Return [x, y] of the center of cell containing provided text 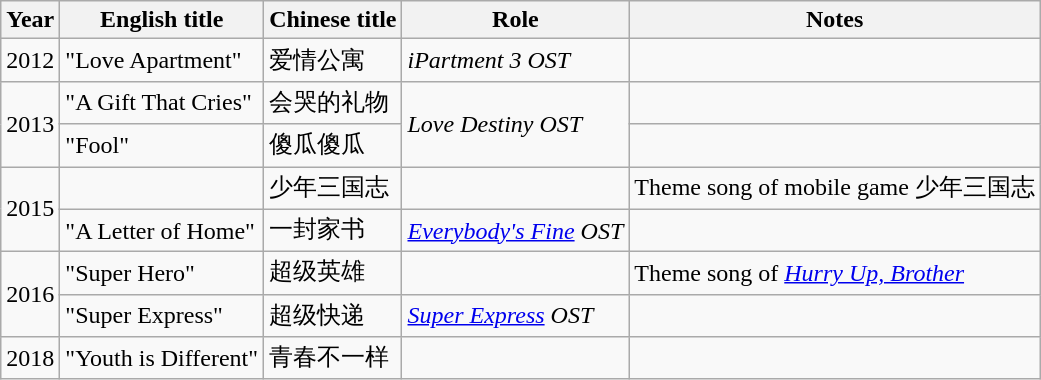
Role [516, 20]
Notes [835, 20]
超级英雄 [333, 274]
English title [162, 20]
2013 [30, 124]
超级快递 [333, 316]
爱情公寓 [333, 60]
"Fool" [162, 146]
"Super Express" [162, 316]
青春不一样 [333, 358]
2012 [30, 60]
一封家书 [333, 230]
2015 [30, 208]
"Youth is Different" [162, 358]
2016 [30, 294]
2018 [30, 358]
会哭的礼物 [333, 102]
Chinese title [333, 20]
少年三国志 [333, 188]
"Super Hero" [162, 274]
Love Destiny OST [516, 124]
傻瓜傻瓜 [333, 146]
"A Letter of Home" [162, 230]
Theme song of mobile game 少年三国志 [835, 188]
Year [30, 20]
Everybody's Fine OST [516, 230]
iPartment 3 OST [516, 60]
"A Gift That Cries" [162, 102]
Theme song of Hurry Up, Brother [835, 274]
"Love Apartment" [162, 60]
Super Express OST [516, 316]
